For the text-containing cell, return its midpoint in (x, y) coordinate format. 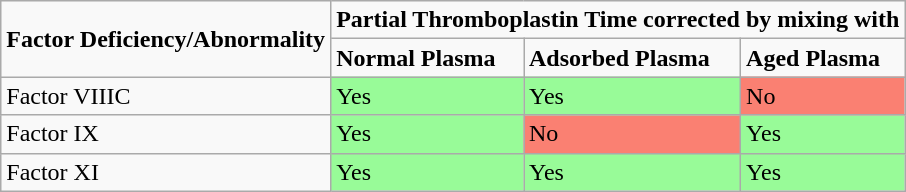
Factor XI (166, 172)
Factor Deficiency/Abnormality (166, 39)
Factor VIIIC (166, 96)
Normal Plasma (428, 58)
Aged Plasma (823, 58)
Adsorbed Plasma (632, 58)
Factor IX (166, 134)
Partial Thromboplastin Time corrected by mixing with (618, 20)
